Return [X, Y] of the center of cell containing provided text 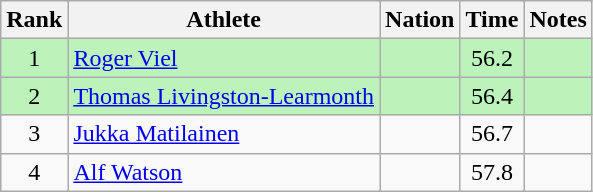
2 [34, 96]
56.4 [492, 96]
Notes [558, 20]
56.7 [492, 134]
4 [34, 172]
Rank [34, 20]
Alf Watson [224, 172]
Jukka Matilainen [224, 134]
Roger Viel [224, 58]
3 [34, 134]
57.8 [492, 172]
Nation [420, 20]
Time [492, 20]
56.2 [492, 58]
Athlete [224, 20]
Thomas Livingston-Learmonth [224, 96]
1 [34, 58]
